Detect which cell encompasses the target text, then output its [X, Y] center coordinate. 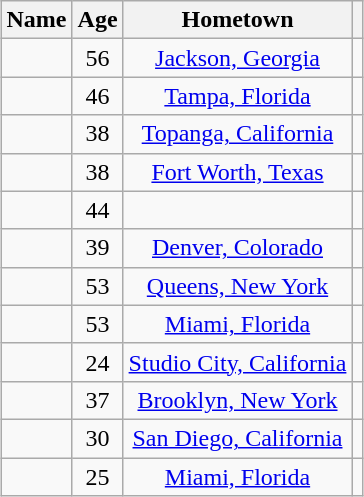
24 [98, 362]
Age [98, 20]
Hometown [238, 20]
Fort Worth, Texas [238, 172]
San Diego, California [238, 438]
Queens, New York [238, 286]
39 [98, 248]
30 [98, 438]
44 [98, 210]
56 [98, 58]
Topanga, California [238, 134]
Denver, Colorado [238, 248]
Studio City, California [238, 362]
Brooklyn, New York [238, 400]
Tampa, Florida [238, 96]
37 [98, 400]
Jackson, Georgia [238, 58]
25 [98, 477]
46 [98, 96]
Name [36, 20]
